Provide the (X, Y) coordinate of the cell's center where the given text is located.  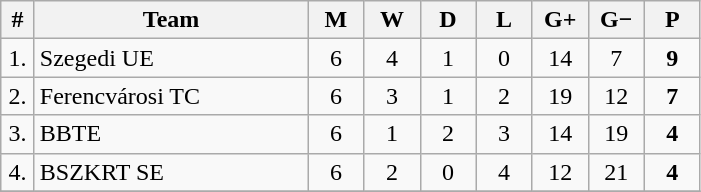
M (336, 20)
# (18, 20)
P (672, 20)
2. (18, 96)
Szegedi UE (171, 58)
D (448, 20)
Ferencvárosi TC (171, 96)
L (504, 20)
9 (672, 58)
G− (616, 20)
BBTE (171, 134)
21 (616, 172)
BSZKRT SE (171, 172)
1. (18, 58)
4. (18, 172)
W (392, 20)
G+ (560, 20)
3. (18, 134)
Team (171, 20)
